From the cell containing the given text, extract its center point as [x, y] coordinate. 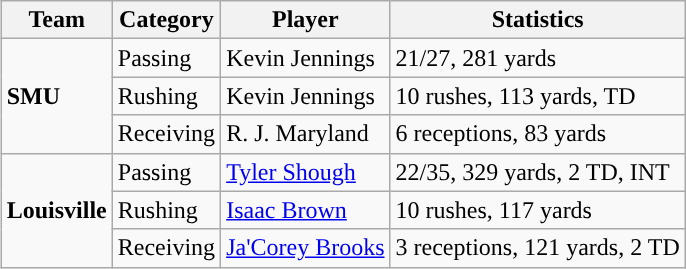
3 receptions, 121 yards, 2 TD [538, 248]
22/35, 329 yards, 2 TD, INT [538, 172]
21/27, 281 yards [538, 58]
6 receptions, 83 yards [538, 134]
Statistics [538, 20]
Player [306, 20]
Ja'Corey Brooks [306, 248]
Team [56, 20]
R. J. Maryland [306, 134]
10 rushes, 113 yards, TD [538, 96]
Isaac Brown [306, 210]
Category [166, 20]
Tyler Shough [306, 172]
10 rushes, 117 yards [538, 210]
Louisville [56, 210]
SMU [56, 96]
